Capture the cell that displays the provided text and extract its [x, y] central coordinate. 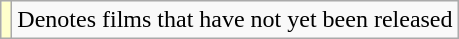
Denotes films that have not yet been released [235, 20]
